Detect which cell encompasses the target text, then output its (X, Y) center coordinate. 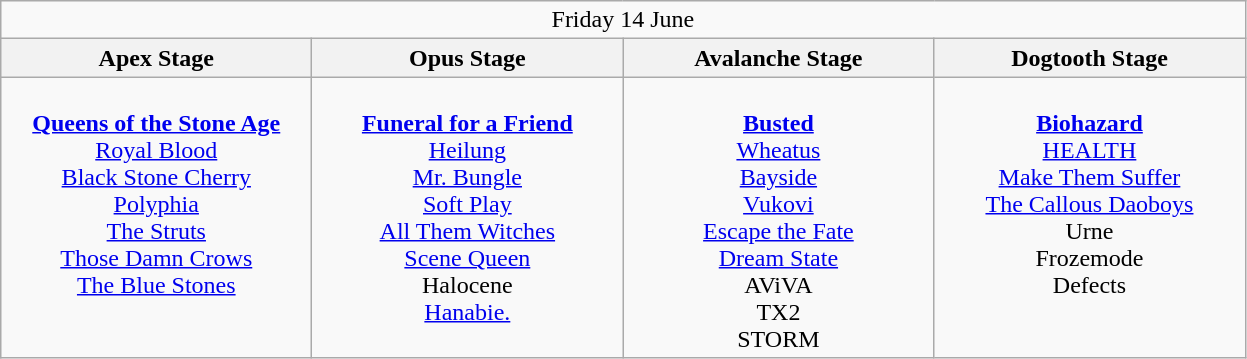
Queens of the Stone Age Royal Blood Black Stone Cherry Polyphia The Struts Those Damn Crows The Blue Stones (156, 218)
Opus Stage (468, 58)
Apex Stage (156, 58)
Busted Wheatus Bayside Vukovi Escape the Fate Dream State AViVA TX2 STORM (778, 218)
Dogtooth Stage (1090, 58)
Biohazard HEALTH Make Them Suffer The Callous Daoboys Urne Frozemode Defects (1090, 218)
Avalanche Stage (778, 58)
Funeral for a Friend Heilung Mr. Bungle Soft Play All Them Witches Scene Queen Halocene Hanabie. (468, 218)
Friday 14 June (623, 20)
